Return the (x, y) coordinate for the center point of the cell that contains the specified text.  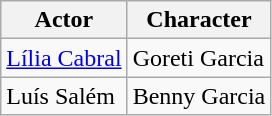
Character (199, 20)
Luís Salém (64, 96)
Goreti Garcia (199, 58)
Actor (64, 20)
Benny Garcia (199, 96)
Lília Cabral (64, 58)
